Search for the cell housing the specified text and yield its [X, Y] center coordinate. 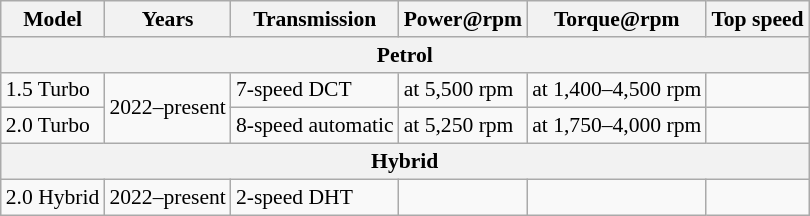
7-speed DCT [315, 90]
at 5,500 rpm [464, 90]
Model [53, 19]
Transmission [315, 19]
at 1,750–4,000 rpm [616, 126]
at 5,250 rpm [464, 126]
2.0 Turbo [53, 126]
Petrol [405, 55]
Torque@rpm [616, 19]
8-speed automatic [315, 126]
at 1,400–4,500 rpm [616, 90]
Hybrid [405, 162]
1.5 Turbo [53, 90]
Power@rpm [464, 19]
2-speed DHT [315, 197]
Top speed [757, 19]
Years [167, 19]
2.0 Hybrid [53, 197]
